Extract the (X, Y) coordinate from the center of the cell holding the provided text.  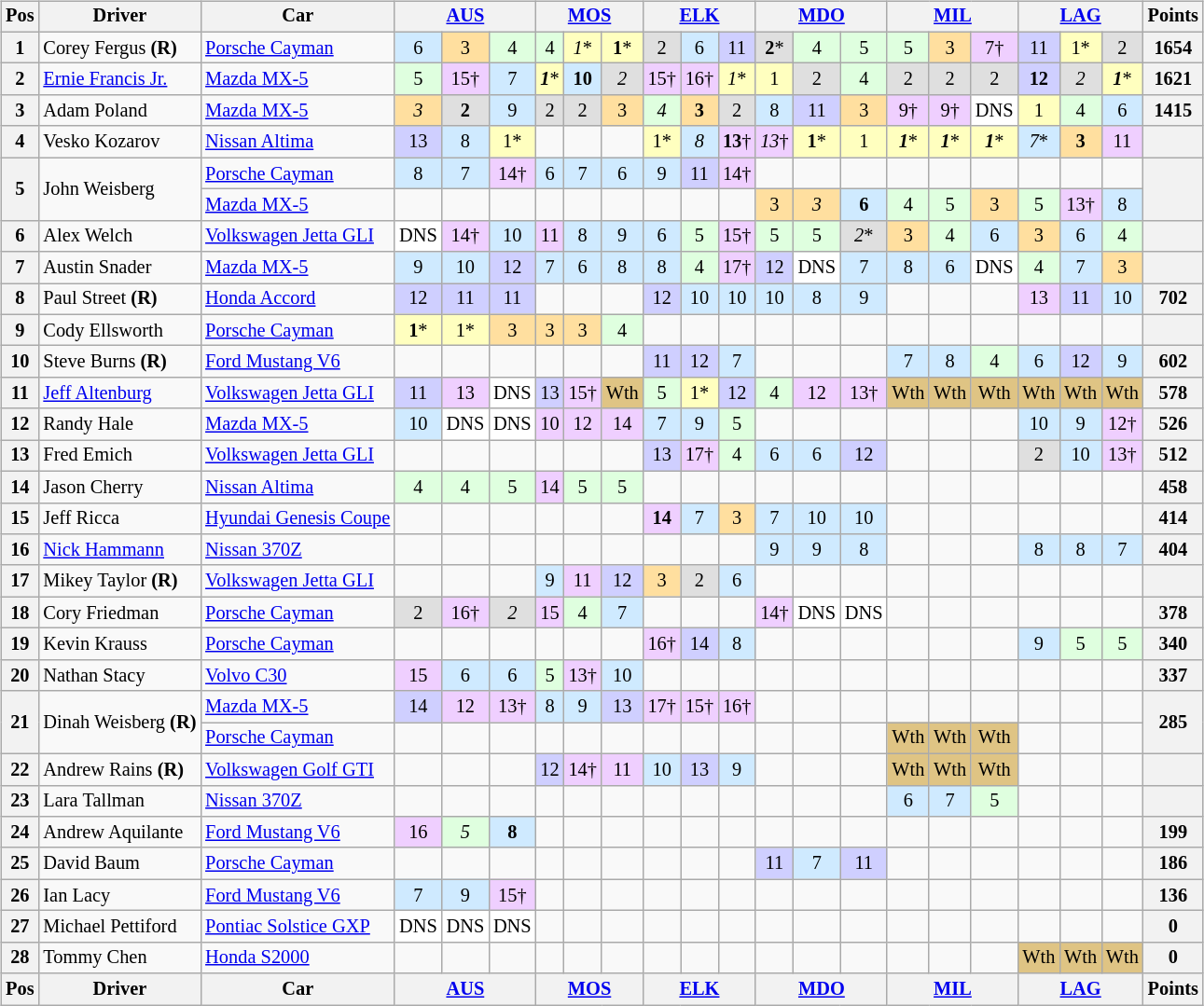
602 (1173, 362)
David Baum (119, 863)
Jeff Ricca (119, 518)
20 (20, 675)
Cody Ellsworth (119, 330)
702 (1173, 299)
18 (20, 613)
17 (20, 581)
7* (1039, 142)
Corey Fergus (R) (119, 48)
285 (1173, 722)
Volkswagen Golf GTI (298, 769)
Cory Friedman (119, 613)
26 (20, 895)
Ian Lacy (119, 895)
Honda S2000 (298, 958)
Tommy Chen (119, 958)
1621 (1173, 79)
Andrew Aquilante (119, 833)
Steve Burns (R) (119, 362)
Honda Accord (298, 299)
Michael Pettiford (119, 927)
7† (994, 48)
Volvo C30 (298, 675)
23 (20, 801)
186 (1173, 863)
Nathan Stacy (119, 675)
Alex Welch (119, 236)
337 (1173, 675)
Fred Emich (119, 456)
Jason Cherry (119, 487)
25 (20, 863)
John Weisberg (119, 188)
1415 (1173, 111)
22 (20, 769)
Vesko Kozarov (119, 142)
12† (1123, 424)
378 (1173, 613)
Austin Snader (119, 268)
Jeff Altenburg (119, 393)
28 (20, 958)
Nick Hammann (119, 550)
Paul Street (R) (119, 299)
21 (20, 722)
Kevin Krauss (119, 644)
Lara Tallman (119, 801)
512 (1173, 456)
136 (1173, 895)
24 (20, 833)
Adam Poland (119, 111)
526 (1173, 424)
Andrew Rains (R) (119, 769)
340 (1173, 644)
Hyundai Genesis Coupe (298, 518)
1654 (1173, 48)
458 (1173, 487)
578 (1173, 393)
199 (1173, 833)
27 (20, 927)
Pontiac Solstice GXP (298, 927)
404 (1173, 550)
Mikey Taylor (R) (119, 581)
Dinah Weisberg (R) (119, 722)
Randy Hale (119, 424)
414 (1173, 518)
Ernie Francis Jr. (119, 79)
19 (20, 644)
